From the cell containing the given text, extract its center point as (x, y) coordinate. 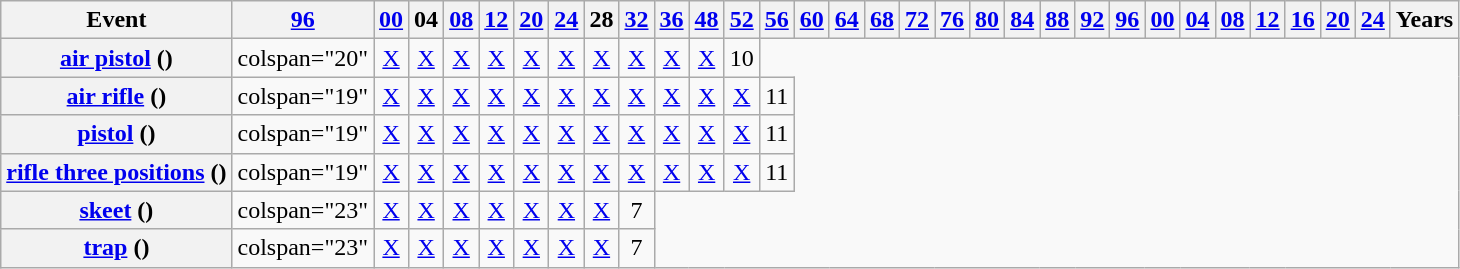
92 (1092, 20)
88 (1058, 20)
16 (1302, 20)
air pistol () (116, 58)
rifle three positions () (116, 172)
Years (1424, 20)
60 (812, 20)
air rifle () (116, 96)
52 (742, 20)
36 (672, 20)
32 (636, 20)
84 (1022, 20)
pistol () (116, 134)
skeet () (116, 210)
72 (916, 20)
80 (988, 20)
10 (742, 58)
Event (116, 20)
56 (776, 20)
68 (882, 20)
trap () (116, 248)
28 (602, 20)
76 (952, 20)
colspan="20" (303, 58)
64 (846, 20)
48 (706, 20)
